Identify which cell holds the provided text, then report its [x, y] central coordinate. 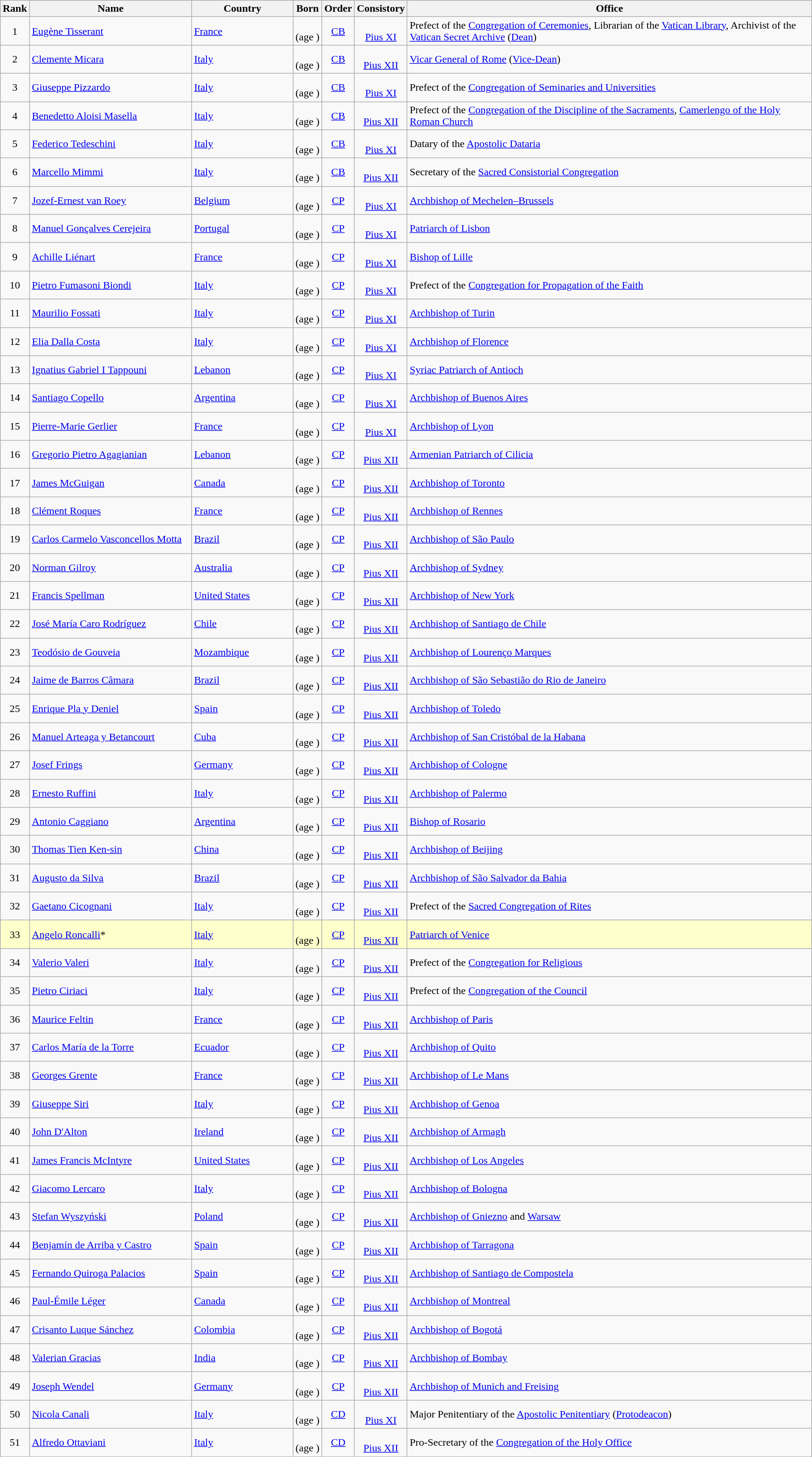
Gaetano Cicognani [111, 906]
Antonio Caggiano [111, 822]
José María Caro Rodríguez [111, 624]
20 [15, 568]
7 [15, 200]
12 [15, 341]
Archbishop of Lourenço Marques [609, 652]
26 [15, 737]
Carlos María de la Torre [111, 1047]
Born [308, 9]
Norman Gilroy [111, 568]
Ireland [242, 1132]
Archbishop of Turin [609, 313]
Prefect of the Congregation of the Council [609, 991]
Vicar General of Rome (Vice-Dean) [609, 59]
Pietro Ciriaci [111, 991]
Archbishop of Bogotá [609, 1329]
Colombia [242, 1329]
Archbishop of Munich and Freising [609, 1386]
Crisanto Luque Sánchez [111, 1329]
Paul-Émile Léger [111, 1302]
Jozef-Ernest van Roey [111, 200]
Alfredo Ottaviani [111, 1442]
4 [15, 115]
22 [15, 624]
42 [15, 1188]
Nicola Canali [111, 1414]
Archbishop of Santiago de Compostela [609, 1273]
Benjamín de Arriba y Castro [111, 1244]
Archbishop of Quito [609, 1047]
45 [15, 1273]
Secretary of the Sacred Consistorial Congregation [609, 172]
36 [15, 1019]
Archbishop of Rennes [609, 511]
Maurice Feltin [111, 1019]
Poland [242, 1217]
Joseph Wendel [111, 1386]
33 [15, 935]
Angelo Roncalli* [111, 935]
Archbishop of Toronto [609, 482]
1 [15, 31]
Archbishop of Genoa [609, 1104]
6 [15, 172]
Archbishop of Tarragona [609, 1244]
Archbishop of Buenos Aires [609, 398]
44 [15, 1244]
5 [15, 144]
Clément Roques [111, 511]
Archbishop of Cologne [609, 765]
Giuseppe Pizzardo [111, 88]
Giacomo Lercaro [111, 1188]
Santiago Copello [111, 398]
Prefect of the Congregation for Religious [609, 962]
8 [15, 228]
28 [15, 793]
32 [15, 906]
46 [15, 1302]
Prefect of the Congregation for Propagation of the Faith [609, 285]
Archbishop of Bologna [609, 1188]
India [242, 1358]
China [242, 850]
John D'Alton [111, 1132]
48 [15, 1358]
Manuel Arteaga y Betancourt [111, 737]
Archbishop of New York [609, 595]
23 [15, 652]
Prefect of the Sacred Congregation of Rites [609, 906]
Archbishop of Beijing [609, 850]
Mozambique [242, 652]
Francis Spellman [111, 595]
37 [15, 1047]
18 [15, 511]
31 [15, 878]
43 [15, 1217]
Archbishop of Sydney [609, 568]
Bishop of Rosario [609, 822]
Bishop of Lille [609, 257]
Giuseppe Siri [111, 1104]
21 [15, 595]
Augusto da Silva [111, 878]
Thomas Tien Ken-sin [111, 850]
Patriarch of Lisbon [609, 228]
38 [15, 1075]
Enrique Pla y Deniel [111, 708]
40 [15, 1132]
Syriac Patriarch of Antioch [609, 370]
Prefect of the Congregation of the Discipline of the Sacraments, Camerlengo of the Holy Roman Church [609, 115]
Jaime de Barros Câmara [111, 680]
Manuel Gonçalves Cerejeira [111, 228]
Rank [15, 9]
50 [15, 1414]
14 [15, 398]
49 [15, 1386]
Archbishop of Los Angeles [609, 1160]
Archbishop of Le Mans [609, 1075]
Archbishop of Mechelen–Brussels [609, 200]
Archbishop of Lyon [609, 426]
James Francis McIntyre [111, 1160]
Order [338, 9]
30 [15, 850]
Archbishop of Bombay [609, 1358]
Portugal [242, 228]
13 [15, 370]
17 [15, 482]
Fernando Quiroga Palacios [111, 1273]
Archbishop of Paris [609, 1019]
11 [15, 313]
Carlos Carmelo Vasconcellos Motta [111, 539]
Patriarch of Venice [609, 935]
Prefect of the Congregation of Ceremonies, Librarian of the Vatican Library, Archivist of the Vatican Secret Archive (Dean) [609, 31]
Archbishop of San Cristóbal de la Habana [609, 737]
47 [15, 1329]
Marcello Mimmi [111, 172]
Archbishop of São Sebastião do Rio de Janeiro [609, 680]
41 [15, 1160]
Archbishop of Gniezno and Warsaw [609, 1217]
Cuba [242, 737]
9 [15, 257]
Eugène Tisserant [111, 31]
39 [15, 1104]
51 [15, 1442]
16 [15, 455]
29 [15, 822]
Archbishop of Toledo [609, 708]
Country [242, 9]
Clemente Micara [111, 59]
Stefan Wyszyński [111, 1217]
Elia Dalla Costa [111, 341]
Name [111, 9]
2 [15, 59]
34 [15, 962]
19 [15, 539]
Ernesto Ruffini [111, 793]
Australia [242, 568]
Valerio Valeri [111, 962]
Office [609, 9]
Archbishop of São Salvador da Bahia [609, 878]
Archbishop of Armagh [609, 1132]
Ignatius Gabriel I Tappouni [111, 370]
Archbishop of Florence [609, 341]
Pietro Fumasoni Biondi [111, 285]
Archbishop of Santiago de Chile [609, 624]
Maurilio Fossati [111, 313]
Belgium [242, 200]
Datary of the Apostolic Dataria [609, 144]
10 [15, 285]
Armenian Patriarch of Cilicia [609, 455]
Valerian Gracias [111, 1358]
Archbishop of Montreal [609, 1302]
35 [15, 991]
Chile [242, 624]
25 [15, 708]
Federico Tedeschini [111, 144]
Archbishop of Palermo [609, 793]
Consistory [381, 9]
24 [15, 680]
Major Penitentiary of the Apostolic Penitentiary (Protodeacon) [609, 1414]
Benedetto Aloisi Masella [111, 115]
Georges Grente [111, 1075]
James McGuigan [111, 482]
Pro-Secretary of the Congregation of the Holy Office [609, 1442]
Archbishop of São Paulo [609, 539]
27 [15, 765]
Gregorio Pietro Agagianian [111, 455]
Josef Frings [111, 765]
Teodósio de Gouveia [111, 652]
15 [15, 426]
Prefect of the Congregation of Seminaries and Universities [609, 88]
Achille Liénart [111, 257]
Ecuador [242, 1047]
Pierre-Marie Gerlier [111, 426]
3 [15, 88]
